Identify which cell holds the provided text, then report its (X, Y) central coordinate. 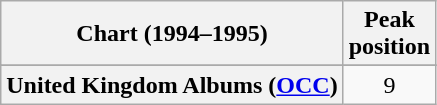
Chart (1994–1995) (172, 34)
Peakposition (389, 34)
United Kingdom Albums (OCC) (172, 85)
9 (389, 85)
